Search for the cell housing the specified text and yield its [X, Y] center coordinate. 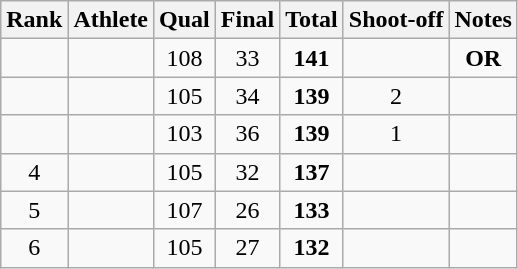
132 [312, 248]
141 [312, 58]
27 [247, 248]
4 [34, 172]
Notes [483, 20]
Shoot-off [396, 20]
34 [247, 96]
5 [34, 210]
137 [312, 172]
103 [185, 134]
Rank [34, 20]
32 [247, 172]
Total [312, 20]
OR [483, 58]
2 [396, 96]
1 [396, 134]
Athlete [111, 20]
108 [185, 58]
33 [247, 58]
Qual [185, 20]
Final [247, 20]
26 [247, 210]
133 [312, 210]
36 [247, 134]
6 [34, 248]
107 [185, 210]
